Search for the cell housing the specified text and yield its [X, Y] center coordinate. 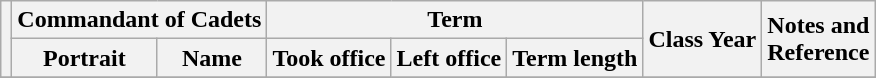
Commandant of Cadets [140, 20]
Term [455, 20]
Class Year [702, 39]
Name [212, 58]
Portrait [84, 58]
Notes andReference [818, 39]
Term length [575, 58]
Left office [449, 58]
Took office [329, 58]
